Search for the cell housing the specified text and yield its (X, Y) center coordinate. 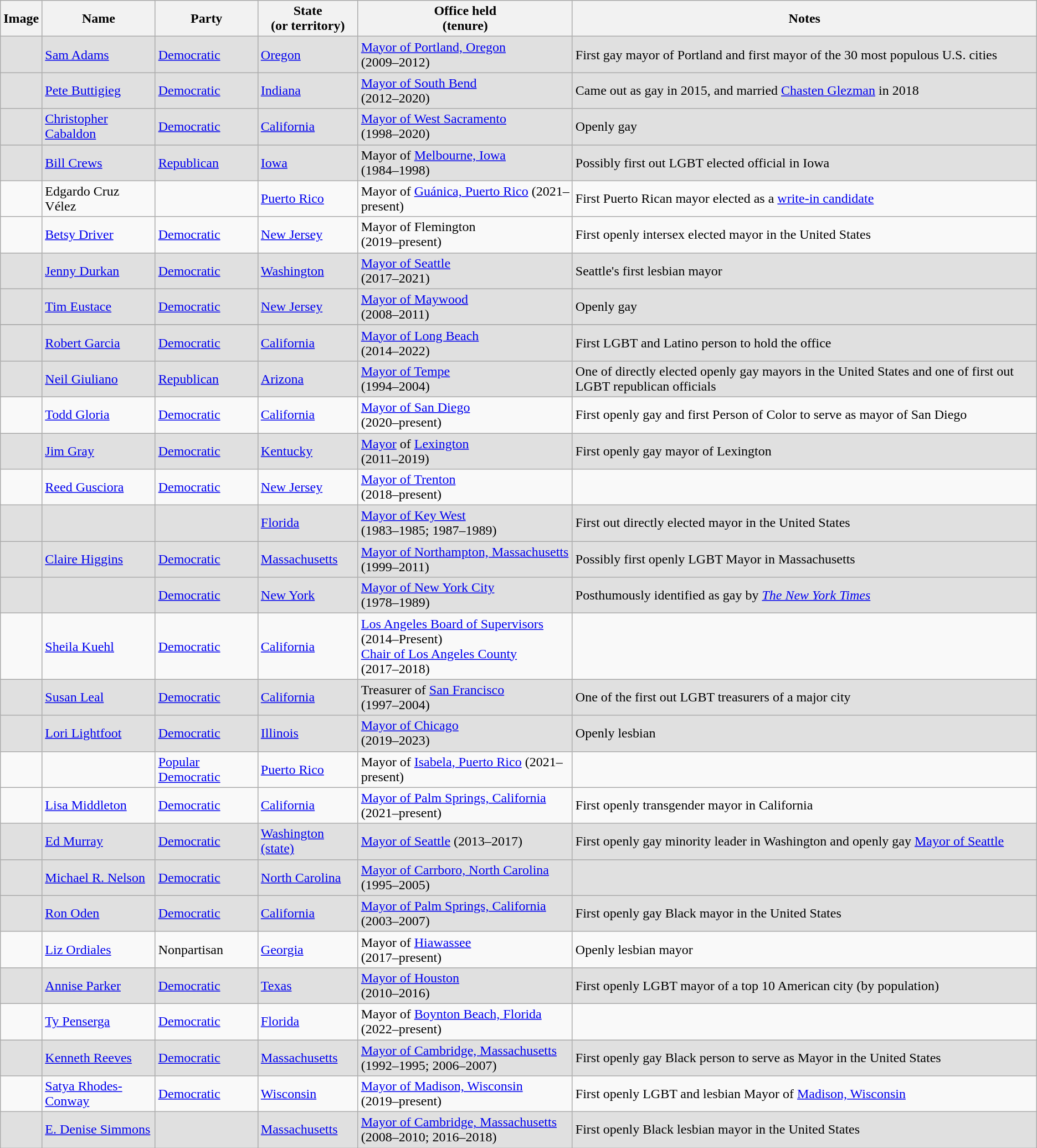
Nonpartisan (206, 950)
First openly gay minority leader in Washington and openly gay Mayor of Seattle (804, 841)
Office held(tenure) (465, 19)
Mayor of Cambridge, Massachusetts(1992–1995; 2006–2007) (465, 1057)
First LGBT and Latino person to hold the office (804, 342)
Sam Adams (99, 54)
First openly gay and first Person of Color to serve as mayor of San Diego (804, 414)
North Carolina (308, 878)
Lori Lightfoot (99, 734)
Ty Penserga (99, 1022)
Mayor of Madison, Wisconsin(2019–present) (465, 1094)
Posthumously identified as gay by The New York Times (804, 595)
Neil Giuliano (99, 379)
First openly LGBT mayor of a top 10 American city (by population) (804, 985)
First out directly elected mayor in the United States (804, 523)
Mayor of New York City(1978–1989) (465, 595)
Mayor of Cambridge, Massachusetts(2008–2010; 2016–2018) (465, 1130)
Came out as gay in 2015, and married Chasten Glezman in 2018 (804, 91)
Sheila Kuehl (99, 646)
Mayor of Northampton, Massachusetts(1999–2011) (465, 560)
Tim Eustace (99, 307)
Kentucky (308, 451)
Mayor of Houston(2010–2016) (465, 985)
Oregon (308, 54)
Reed Gusciora (99, 488)
Mayor of Flemington(2019–present) (465, 235)
Mayor of Carrboro, North Carolina(1995–2005) (465, 878)
Arizona (308, 379)
Liz Ordiales (99, 950)
Mayor of Isabela, Puerto Rico (2021–present) (465, 769)
E. Denise Simmons (99, 1130)
Illinois (308, 734)
Mayor of Key West(1983–1985; 1987–1989) (465, 523)
Lisa Middleton (99, 806)
First gay mayor of Portland and first mayor of the 30 most populous U.S. cities (804, 54)
Mayor of Lexington(2011–2019) (465, 451)
Mayor of Palm Springs, California(2021–present) (465, 806)
Possibly first openly LGBT Mayor in Massachusetts (804, 560)
Todd Gloria (99, 414)
Seattle's first lesbian mayor (804, 270)
First Puerto Rican mayor elected as a write-in candidate (804, 198)
Mayor of San Diego(2020–present) (465, 414)
Pete Buttigieg (99, 91)
Michael R. Nelson (99, 878)
Christopher Cabaldon (99, 126)
Wisconsin (308, 1094)
Georgia (308, 950)
Los Angeles Board of Supervisors(2014–Present)Chair of Los Angeles County(2017–2018) (465, 646)
Washington (308, 270)
Treasurer of San Francisco(1997–2004) (465, 697)
Mayor of Melbourne, Iowa(1984–1998) (465, 163)
Mayor of Hiawassee(2017–present) (465, 950)
Mayor of Seattle (2013–2017) (465, 841)
Mayor of Long Beach(2014–2022) (465, 342)
State(or territory) (308, 19)
Mayor of Seattle(2017–2021) (465, 270)
Popular Democratic (206, 769)
Mayor of Portland, Oregon(2009–2012) (465, 54)
Ed Murray (99, 841)
Kenneth Reeves (99, 1057)
Party (206, 19)
Susan Leal (99, 697)
Texas (308, 985)
One of the first out LGBT treasurers of a major city (804, 697)
First openly gay mayor of Lexington (804, 451)
Mayor of Tempe(1994–2004) (465, 379)
Iowa (308, 163)
Jim Gray (99, 451)
Indiana (308, 91)
Mayor of Boynton Beach, Florida(2022–present) (465, 1022)
Mayor of South Bend(2012–2020) (465, 91)
Edgardo Cruz Vélez (99, 198)
Satya Rhodes-Conway (99, 1094)
Mayor of Palm Springs, California(2003–2007) (465, 913)
Mayor of Maywood(2008–2011) (465, 307)
New York (308, 595)
Claire Higgins (99, 560)
First openly Black lesbian mayor in the United States (804, 1130)
First openly transgender mayor in California (804, 806)
Washington (state) (308, 841)
First openly intersex elected mayor in the United States (804, 235)
One of directly elected openly gay mayors in the United States and one of first out LGBT republican officials (804, 379)
Betsy Driver (99, 235)
Openly lesbian (804, 734)
Possibly first out LGBT elected official in Iowa (804, 163)
First openly LGBT and lesbian Mayor of Madison, Wisconsin (804, 1094)
Bill Crews (99, 163)
First openly gay Black mayor in the United States (804, 913)
Mayor of West Sacramento(1998–2020) (465, 126)
Robert Garcia (99, 342)
Openly lesbian mayor (804, 950)
Notes (804, 19)
Annise Parker (99, 985)
First openly gay Black person to serve as Mayor in the United States (804, 1057)
Jenny Durkan (99, 270)
Name (99, 19)
Mayor of Chicago(2019–2023) (465, 734)
Image (21, 19)
Ron Oden (99, 913)
Mayor of Guánica, Puerto Rico (2021–present) (465, 198)
Mayor of Trenton(2018–present) (465, 488)
